Identify which cell holds the provided text, then report its [x, y] central coordinate. 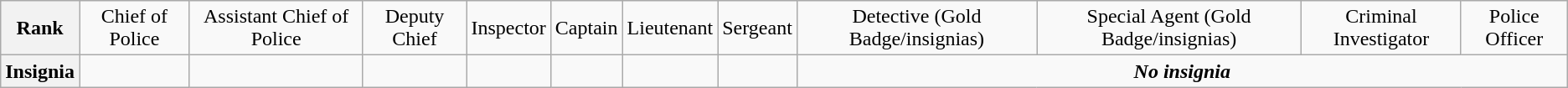
Detective (Gold Badge/insignias) [916, 28]
Special Agent (Gold Badge/insignias) [1169, 28]
Deputy Chief [415, 28]
No insignia [1182, 71]
Inspector [508, 28]
Rank [40, 28]
Captain [586, 28]
Sergeant [757, 28]
Chief of Police [135, 28]
Assistant Chief of Police [276, 28]
Lieutenant [670, 28]
Criminal Investigator [1382, 28]
Insignia [40, 71]
Police Officer [1514, 28]
